Detect which cell encompasses the target text, then output its [x, y] center coordinate. 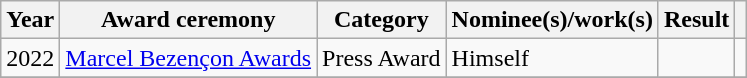
Press Award [382, 58]
Category [382, 20]
Result [696, 20]
Nominee(s)/work(s) [552, 20]
2022 [30, 58]
Award ceremony [188, 20]
Year [30, 20]
Himself [552, 58]
Marcel Bezençon Awards [188, 58]
